Scan for the cell matching the given text and deliver its (X, Y) coordinate at center. 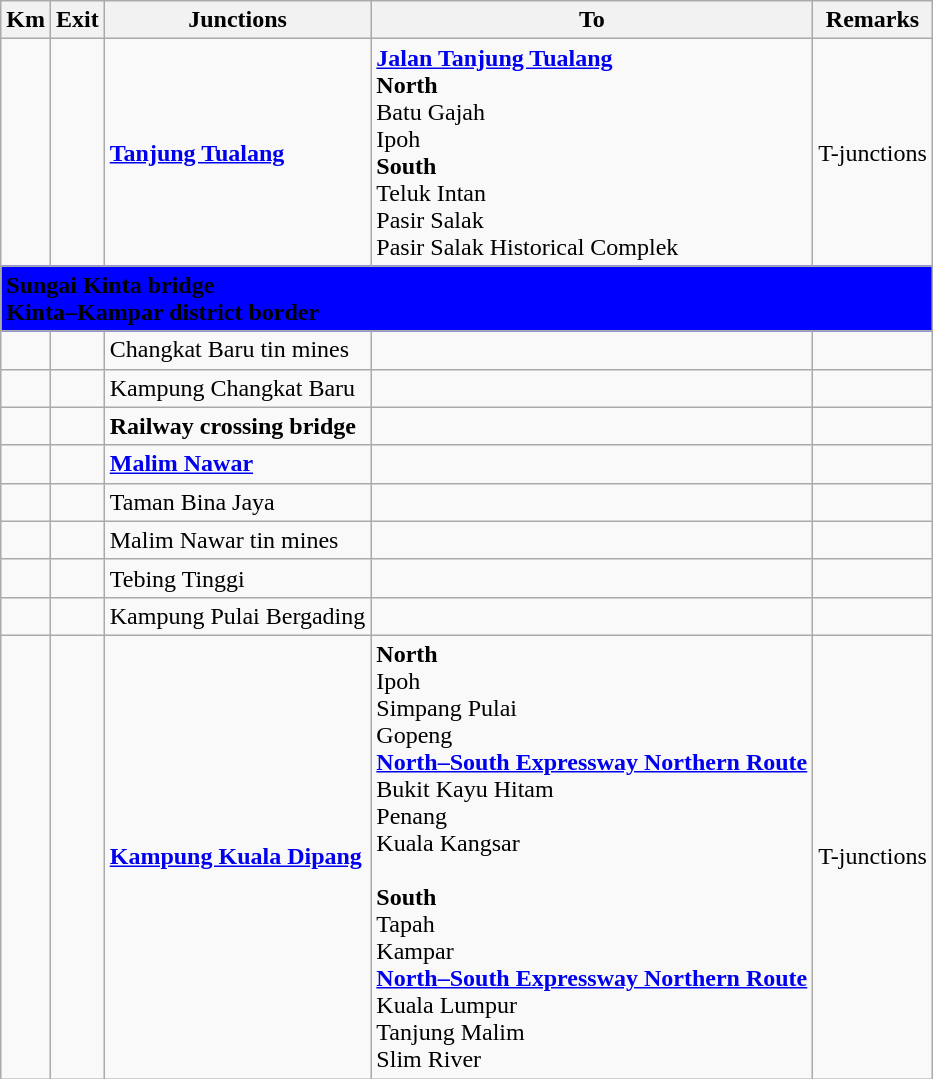
Kampung Pulai Bergading (238, 616)
Jalan Tanjung TualangNorthBatu GajahIpohSouthTeluk IntanPasir SalakPasir Salak Historical Complek (592, 152)
Junctions (238, 20)
Exit (77, 20)
Remarks (873, 20)
Malim Nawar (238, 464)
Kampung Changkat Baru (238, 388)
Km (26, 20)
Railway crossing bridge (238, 426)
Changkat Baru tin mines (238, 350)
Sungai Kinta bridgeKinta–Kampar district border (467, 298)
Tebing Tinggi (238, 578)
Malim Nawar tin mines (238, 540)
Kampung Kuala Dipang (238, 856)
To (592, 20)
Tanjung Tualang (238, 152)
Taman Bina Jaya (238, 502)
